For the text-containing cell, return its midpoint in [X, Y] coordinate format. 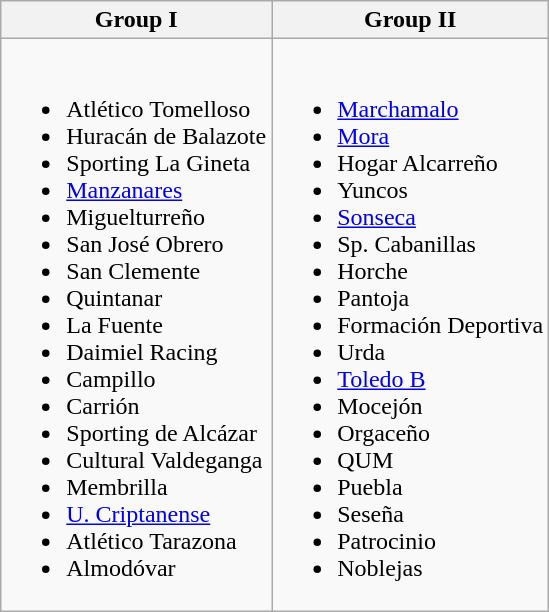
MarchamaloMoraHogar AlcarreñoYuncosSonsecaSp. CabanillasHorchePantojaFormación DeportivaUrdaToledo BMocejónOrgaceñoQUMPueblaSeseñaPatrocinioNoblejas [410, 325]
Group I [136, 20]
Group II [410, 20]
